For the text-containing cell, return its midpoint in (x, y) coordinate format. 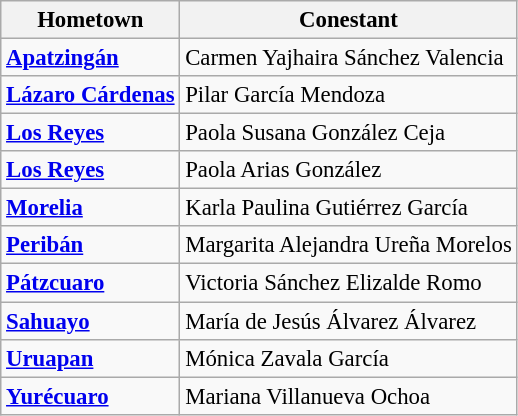
Mariana Villanueva Ochoa (348, 396)
Pilar García Mendoza (348, 95)
Morelia (90, 208)
Peribán (90, 245)
Karla Paulina Gutiérrez García (348, 208)
Yurécuaro (90, 396)
Sahuayo (90, 321)
Apatzingán (90, 58)
Lázaro Cárdenas (90, 95)
Paola Arias González (348, 170)
Victoria Sánchez Elizalde Romo (348, 283)
Conestant (348, 20)
Paola Susana González Ceja (348, 133)
María de Jesús Álvarez Álvarez (348, 321)
Margarita Alejandra Ureña Morelos (348, 245)
Pátzcuaro (90, 283)
Mónica Zavala García (348, 358)
Carmen Yajhaira Sánchez Valencia (348, 58)
Hometown (90, 20)
Uruapan (90, 358)
